Determine the (x, y) coordinate at the center of the cell enclosing the given text.  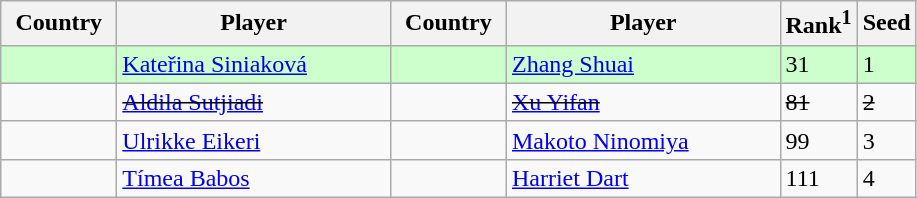
Tímea Babos (254, 178)
111 (818, 178)
31 (818, 64)
Xu Yifan (643, 102)
Rank1 (818, 24)
4 (886, 178)
Zhang Shuai (643, 64)
81 (818, 102)
99 (818, 140)
Aldila Sutjiadi (254, 102)
Ulrikke Eikeri (254, 140)
1 (886, 64)
Kateřina Siniaková (254, 64)
2 (886, 102)
Seed (886, 24)
Makoto Ninomiya (643, 140)
3 (886, 140)
Harriet Dart (643, 178)
